Provide the (x, y) coordinate of the cell's center where the given text is located.  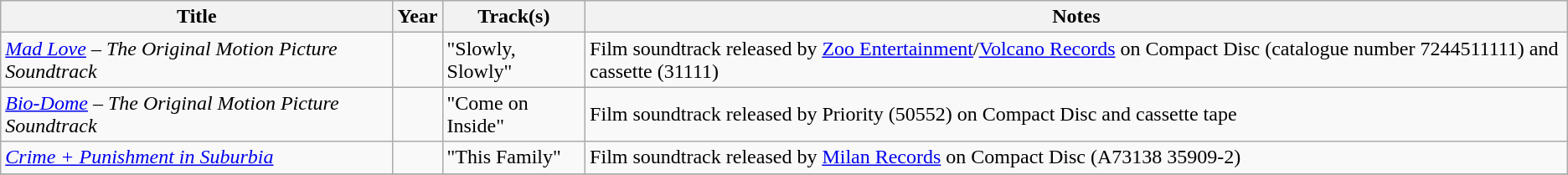
Title (197, 17)
Bio-Dome – The Original Motion Picture Soundtrack (197, 114)
"This Family" (514, 157)
"Come on Inside" (514, 114)
Notes (1077, 17)
Track(s) (514, 17)
Film soundtrack released by Priority (50552) on Compact Disc and cassette tape (1077, 114)
Film soundtrack released by Zoo Entertainment/Volcano Records on Compact Disc (catalogue number 7244511111) and cassette (31111) (1077, 60)
Film soundtrack released by Milan Records on Compact Disc (A73138 35909-2) (1077, 157)
"Slowly, Slowly" (514, 60)
Crime + Punishment in Suburbia (197, 157)
Year (417, 17)
Mad Love – The Original Motion Picture Soundtrack (197, 60)
